Extract the (x, y) coordinate from the center of the cell holding the provided text.  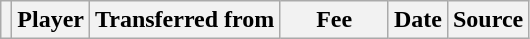
Player (51, 20)
Source (488, 20)
Date (418, 20)
Transferred from (185, 20)
Fee (334, 20)
